Return (X, Y) of the center of cell containing provided text 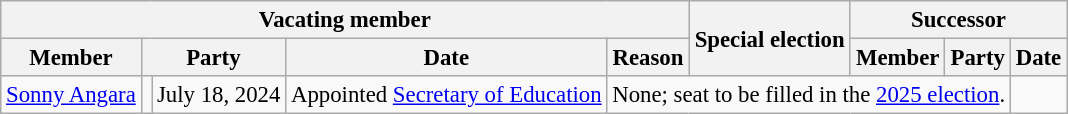
Reason (648, 58)
Successor (958, 20)
Appointed Secretary of Education (446, 95)
Vacating member (345, 20)
None; seat to be filled in the 2025 election. (808, 95)
Sonny Angara (71, 95)
July 18, 2024 (219, 95)
Special election (770, 38)
